Output the (X, Y) coordinate of the center of the cell containing the given text.  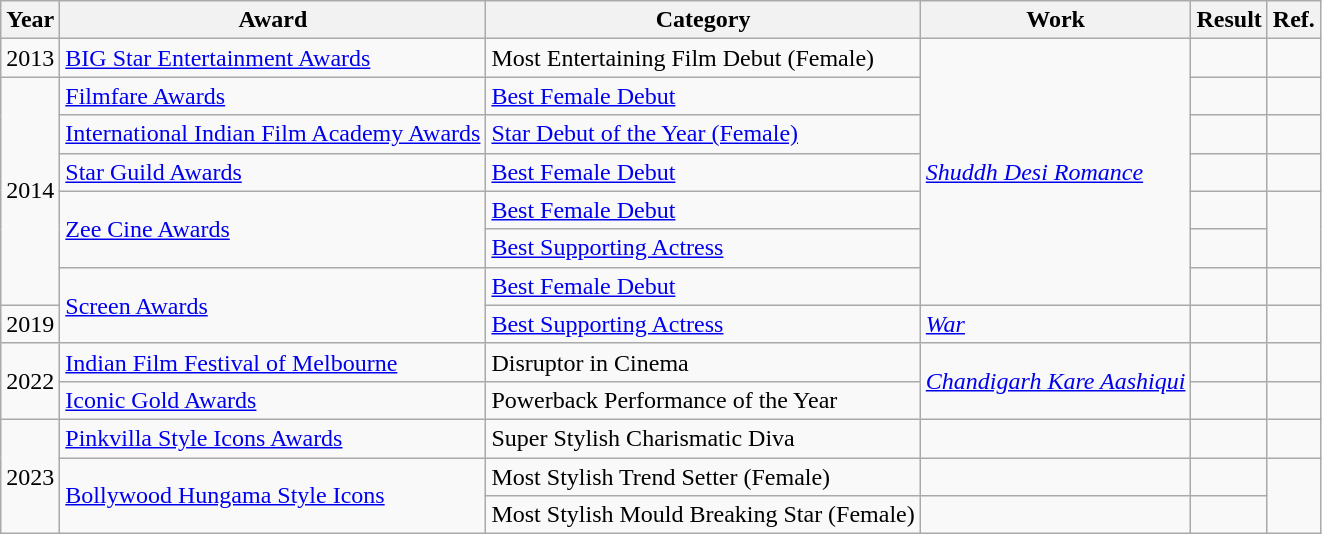
2014 (30, 191)
2013 (30, 58)
Most Stylish Mould Breaking Star (Female) (703, 515)
Result (1229, 20)
Most Stylish Trend Setter (Female) (703, 477)
Filmfare Awards (273, 96)
2023 (30, 476)
Ref. (1294, 20)
Iconic Gold Awards (273, 400)
2022 (30, 381)
Work (1056, 20)
Pinkvilla Style Icons Awards (273, 438)
Shuddh Desi Romance (1056, 172)
Most Entertaining Film Debut (Female) (703, 58)
Disruptor in Cinema (703, 362)
BIG Star Entertainment Awards (273, 58)
Powerback Performance of the Year (703, 400)
Bollywood Hungama Style Icons (273, 496)
Award (273, 20)
International Indian Film Academy Awards (273, 134)
Screen Awards (273, 305)
Indian Film Festival of Melbourne (273, 362)
Year (30, 20)
Star Guild Awards (273, 172)
Category (703, 20)
Super Stylish Charismatic Diva (703, 438)
Star Debut of the Year (Female) (703, 134)
2019 (30, 324)
Zee Cine Awards (273, 229)
War (1056, 324)
Chandigarh Kare Aashiqui (1056, 381)
